Detect which cell encompasses the target text, then output its [x, y] center coordinate. 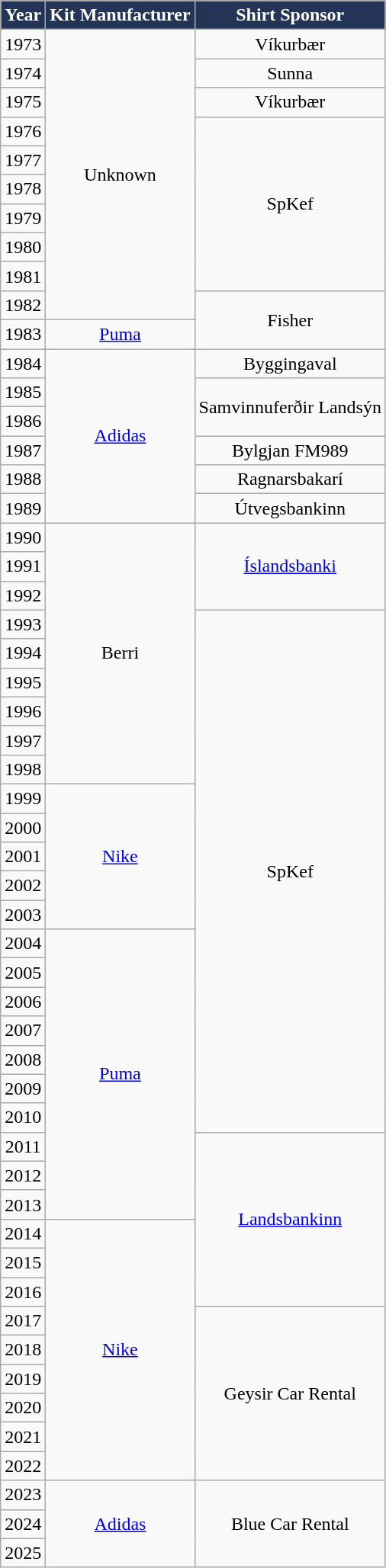
Year [23, 15]
Ragnarsbakarí [290, 479]
1995 [23, 682]
Unknown [121, 175]
Geysir Car Rental [290, 1393]
2017 [23, 1321]
Landsbankinn [290, 1219]
1987 [23, 451]
Blue Car Rental [290, 1524]
1993 [23, 624]
Samvinnuferðir Landsýn [290, 407]
1980 [23, 247]
1975 [23, 102]
2023 [23, 1495]
1992 [23, 595]
2020 [23, 1408]
2022 [23, 1466]
1982 [23, 305]
2011 [23, 1146]
1973 [23, 44]
Kit Manufacturer [121, 15]
Sunna [290, 73]
2018 [23, 1350]
2025 [23, 1553]
2016 [23, 1292]
2021 [23, 1437]
1999 [23, 798]
Fisher [290, 319]
2004 [23, 944]
1998 [23, 769]
1985 [23, 393]
2014 [23, 1233]
2003 [23, 915]
1979 [23, 218]
1991 [23, 566]
2000 [23, 827]
Byggingaval [290, 364]
2006 [23, 1002]
2019 [23, 1379]
1996 [23, 711]
1994 [23, 653]
1988 [23, 479]
2005 [23, 973]
1983 [23, 334]
2008 [23, 1060]
1997 [23, 740]
1981 [23, 276]
2007 [23, 1031]
Íslandsbanki [290, 566]
Berri [121, 654]
2012 [23, 1175]
1978 [23, 189]
Bylgjan FM989 [290, 451]
2024 [23, 1524]
1990 [23, 537]
Shirt Sponsor [290, 15]
2002 [23, 886]
1989 [23, 508]
1977 [23, 160]
1976 [23, 131]
2013 [23, 1204]
1984 [23, 364]
2010 [23, 1117]
2001 [23, 857]
1974 [23, 73]
1986 [23, 422]
Útvegsbankinn [290, 508]
2009 [23, 1089]
2015 [23, 1262]
